Locate the cell with the specified text and output its [x, y] center coordinate. 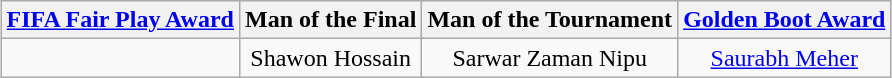
Golden Boot Award [784, 20]
Man of the Tournament [550, 20]
Saurabh Meher [784, 58]
FIFA Fair Play Award [120, 20]
Sarwar Zaman Nipu [550, 58]
Man of the Final [330, 20]
Shawon Hossain [330, 58]
